For the text-containing cell, return its midpoint in (X, Y) coordinate format. 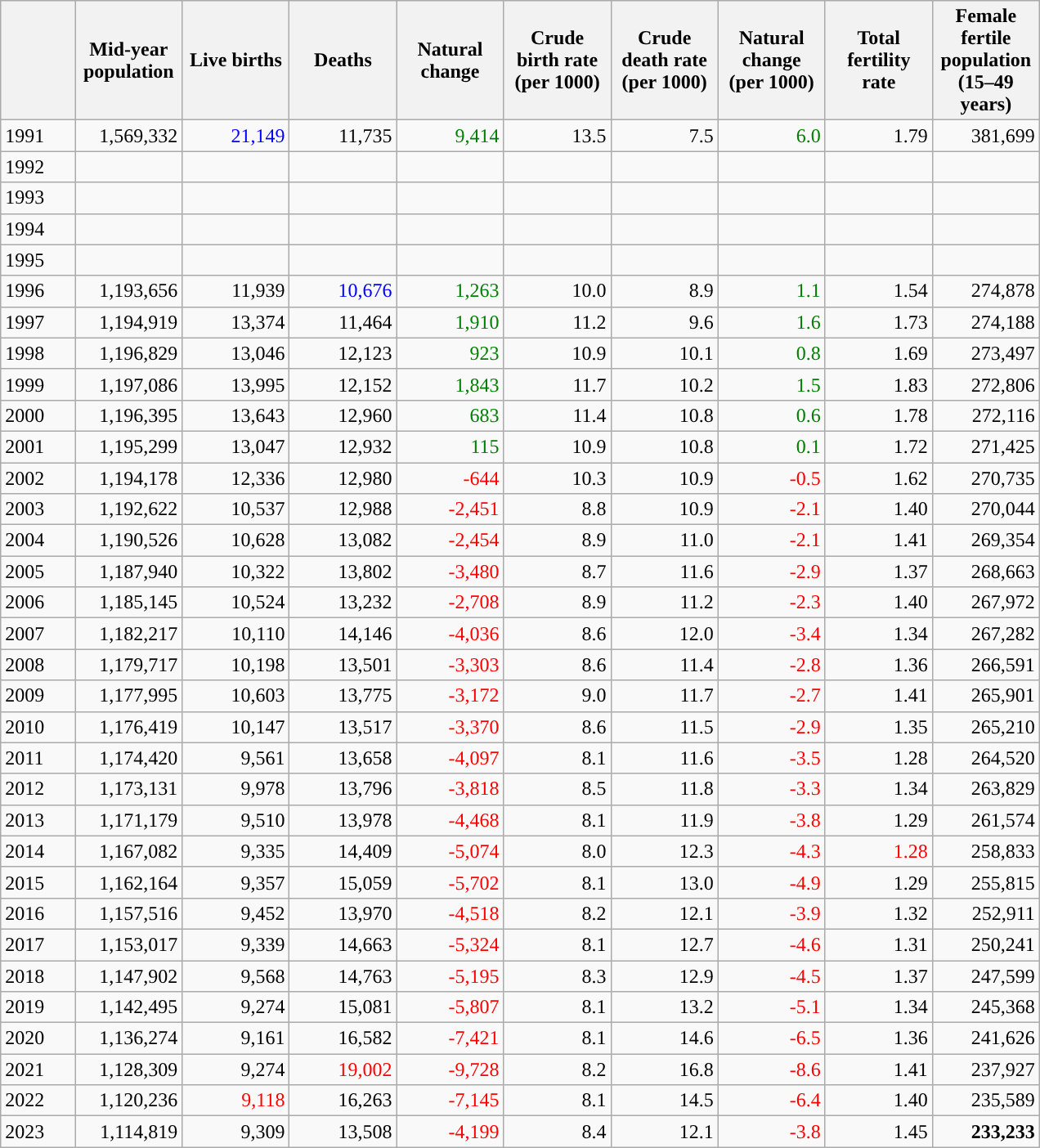
8.3 (558, 975)
9,568 (235, 975)
-644 (450, 478)
1994 (38, 229)
1,185,145 (129, 603)
235,589 (986, 1101)
11,939 (235, 291)
13,796 (343, 789)
247,599 (986, 975)
Natural change (per 1000) (772, 61)
2004 (38, 540)
Female fertile population (15–49 years) (986, 61)
241,626 (986, 1038)
-2.3 (772, 603)
13,082 (343, 540)
9,118 (235, 1101)
1,193,656 (129, 291)
11.5 (664, 727)
-4.3 (772, 851)
13,517 (343, 727)
16.8 (664, 1070)
267,282 (986, 634)
1,114,819 (129, 1132)
2007 (38, 634)
13,508 (343, 1132)
13,232 (343, 603)
12.0 (664, 634)
270,735 (986, 478)
1,910 (450, 322)
-5,195 (450, 975)
-3,480 (450, 572)
270,044 (986, 509)
13,047 (235, 446)
13,970 (343, 913)
2015 (38, 882)
10,537 (235, 509)
2021 (38, 1070)
1,197,086 (129, 384)
1,194,178 (129, 478)
0.8 (772, 353)
10,110 (235, 634)
271,425 (986, 446)
13.0 (664, 882)
9,161 (235, 1038)
14,763 (343, 975)
1.1 (772, 291)
1,569,332 (129, 136)
1.62 (878, 478)
8.0 (558, 851)
-5,807 (450, 1007)
12,152 (343, 384)
265,210 (986, 727)
273,497 (986, 353)
7.5 (664, 136)
2017 (38, 944)
11,735 (343, 136)
11.0 (664, 540)
16,263 (343, 1101)
1,177,995 (129, 696)
-4,518 (450, 913)
1,843 (450, 384)
13,658 (343, 758)
1,173,131 (129, 789)
1.78 (878, 415)
-3.5 (772, 758)
12.3 (664, 851)
1.45 (878, 1132)
250,241 (986, 944)
2018 (38, 975)
2023 (38, 1132)
13,802 (343, 572)
1.54 (878, 291)
-0.5 (772, 478)
2000 (38, 415)
9,561 (235, 758)
381,699 (986, 136)
1993 (38, 198)
2020 (38, 1038)
9,414 (450, 136)
274,878 (986, 291)
1,136,274 (129, 1038)
-2,708 (450, 603)
19,002 (343, 1070)
2022 (38, 1101)
12,123 (343, 353)
10,676 (343, 291)
10,603 (235, 696)
-3,303 (450, 665)
11,464 (343, 322)
1,171,179 (129, 820)
0.1 (772, 446)
-4,468 (450, 820)
Mid-year population (129, 61)
-9,728 (450, 1070)
1,147,902 (129, 975)
1,162,164 (129, 882)
1,187,940 (129, 572)
9,309 (235, 1132)
1999 (38, 384)
-7,421 (450, 1038)
13,978 (343, 820)
252,911 (986, 913)
-7,145 (450, 1101)
12,336 (235, 478)
1.31 (878, 944)
264,520 (986, 758)
2016 (38, 913)
10.0 (558, 291)
1,174,420 (129, 758)
-5,702 (450, 882)
9.6 (664, 322)
-8.6 (772, 1070)
2006 (38, 603)
1,192,622 (129, 509)
267,972 (986, 603)
1,194,919 (129, 322)
683 (450, 415)
1.73 (878, 322)
8.8 (558, 509)
-4.6 (772, 944)
-2.7 (772, 696)
1,196,829 (129, 353)
1,167,082 (129, 851)
-6.5 (772, 1038)
9,335 (235, 851)
12.7 (664, 944)
1.83 (878, 384)
2003 (38, 509)
9,452 (235, 913)
11.8 (664, 789)
1,182,217 (129, 634)
10,524 (235, 603)
10.2 (664, 384)
10,322 (235, 572)
9,339 (235, 944)
13.2 (664, 1007)
10.1 (664, 353)
15,081 (343, 1007)
237,927 (986, 1070)
11.9 (664, 820)
2010 (38, 727)
1995 (38, 260)
-3,172 (450, 696)
255,815 (986, 882)
2012 (38, 789)
12,980 (343, 478)
2002 (38, 478)
1996 (38, 291)
1991 (38, 136)
Crude death rate (per 1000) (664, 61)
14.6 (664, 1038)
10,628 (235, 540)
268,663 (986, 572)
1.72 (878, 446)
1,190,526 (129, 540)
261,574 (986, 820)
2009 (38, 696)
9,357 (235, 882)
2011 (38, 758)
0.6 (772, 415)
13,374 (235, 322)
21,149 (235, 136)
2005 (38, 572)
13.5 (558, 136)
Natural change (450, 61)
13,995 (235, 384)
233,233 (986, 1132)
-5.1 (772, 1007)
1.6 (772, 322)
1.79 (878, 136)
9,510 (235, 820)
1,157,516 (129, 913)
1,153,017 (129, 944)
2008 (38, 665)
1,195,299 (129, 446)
12,960 (343, 415)
1,176,419 (129, 727)
269,354 (986, 540)
14,409 (343, 851)
Crude birth rate (per 1000) (558, 61)
-4,199 (450, 1132)
9.0 (558, 696)
13,501 (343, 665)
10.3 (558, 478)
-2,451 (450, 509)
12.9 (664, 975)
13,643 (235, 415)
1,263 (450, 291)
8.4 (558, 1132)
-3.9 (772, 913)
9,978 (235, 789)
12,988 (343, 509)
2019 (38, 1007)
1,179,717 (129, 665)
13,046 (235, 353)
14,663 (343, 944)
274,188 (986, 322)
6.0 (772, 136)
8.7 (558, 572)
10,147 (235, 727)
1992 (38, 167)
1,128,309 (129, 1070)
-5,324 (450, 944)
115 (450, 446)
-4,036 (450, 634)
Deaths (343, 61)
272,116 (986, 415)
15,059 (343, 882)
258,833 (986, 851)
-4.5 (772, 975)
10,198 (235, 665)
265,901 (986, 696)
Total fertility rate (878, 61)
272,806 (986, 384)
263,829 (986, 789)
1,142,495 (129, 1007)
-3,818 (450, 789)
-4.9 (772, 882)
2014 (38, 851)
-2,454 (450, 540)
8.5 (558, 789)
-4,097 (450, 758)
1.32 (878, 913)
14.5 (664, 1101)
13,775 (343, 696)
1,120,236 (129, 1101)
-3.3 (772, 789)
Live births (235, 61)
-2.8 (772, 665)
2013 (38, 820)
1,196,395 (129, 415)
1.35 (878, 727)
1998 (38, 353)
-5,074 (450, 851)
-3,370 (450, 727)
1997 (38, 322)
-3.4 (772, 634)
245,368 (986, 1007)
2001 (38, 446)
923 (450, 353)
-6.4 (772, 1101)
1.69 (878, 353)
16,582 (343, 1038)
12,932 (343, 446)
14,146 (343, 634)
266,591 (986, 665)
1.5 (772, 384)
